Pinpoint the cell where the given text exists, returning its [X, Y] midpoint coordinate. 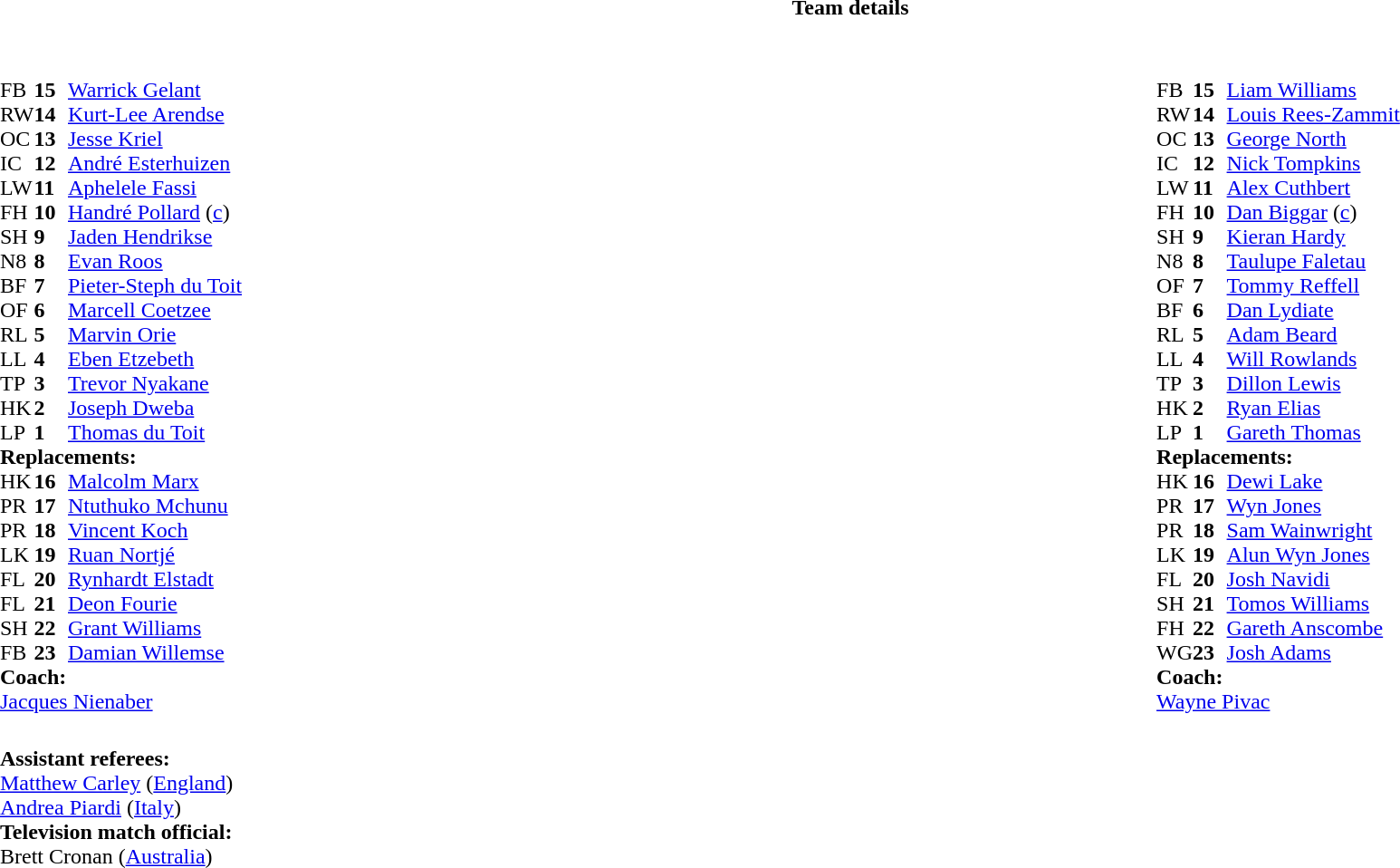
Sam Wainwright [1313, 531]
Kieran Hardy [1313, 237]
Josh Navidi [1313, 580]
Kurt-Lee Arendse [155, 114]
Aphelele Fassi [155, 188]
Marvin Orie [155, 335]
Vincent Koch [155, 531]
Trevor Nyakane [155, 384]
Jaden Hendrikse [155, 237]
Dewi Lake [1313, 482]
Dillon Lewis [1313, 384]
Eben Etzebeth [155, 359]
Wayne Pivac [1279, 701]
Gareth Anscombe [1313, 629]
Alun Wyn Jones [1313, 555]
Ntuthuko Mchunu [155, 506]
Marcell Coetzee [155, 310]
Grant Williams [155, 629]
Jacques Nienaber [121, 701]
Ruan Nortjé [155, 555]
Evan Roos [155, 261]
Will Rowlands [1313, 359]
Dan Biggar (c) [1313, 212]
Wyn Jones [1313, 506]
Adam Beard [1313, 335]
Ryan Elias [1313, 408]
Liam Williams [1313, 91]
Handré Pollard (c) [155, 212]
Gareth Thomas [1313, 433]
WG [1175, 652]
Taulupe Faletau [1313, 261]
Nick Tompkins [1313, 163]
Tommy Reffell [1313, 286]
Jesse Kriel [155, 140]
Warrick Gelant [155, 91]
Tomos Williams [1313, 603]
Damian Willemse [155, 652]
Malcolm Marx [155, 482]
Dan Lydiate [1313, 310]
Rynhardt Elstadt [155, 580]
Joseph Dweba [155, 408]
Deon Fourie [155, 603]
Louis Rees-Zammit [1313, 114]
André Esterhuizen [155, 163]
Alex Cuthbert [1313, 188]
Josh Adams [1313, 652]
Thomas du Toit [155, 433]
George North [1313, 140]
Pieter-Steph du Toit [155, 286]
